Output the [X, Y] coordinate of the center of the cell containing the given text.  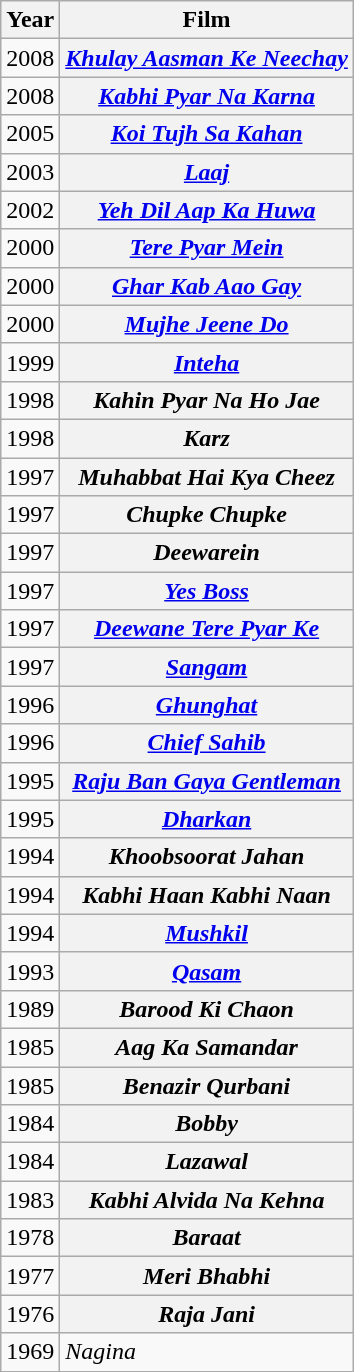
Qasam [207, 971]
Laaj [207, 172]
2005 [30, 134]
Sangam [207, 667]
Deewane Tere Pyar Ke [207, 629]
Koi Tujh Sa Kahan [207, 134]
Kahin Pyar Na Ho Jae [207, 400]
Khoobsoorat Jahan [207, 857]
Bobby [207, 1124]
Tere Pyar Mein [207, 248]
Meri Bhabhi [207, 1276]
1983 [30, 1200]
Mushkil [207, 933]
Benazir Qurbani [207, 1085]
Ghunghat [207, 705]
1969 [30, 1352]
2002 [30, 210]
Yeh Dil Aap Ka Huwa [207, 210]
1976 [30, 1314]
Ghar Kab Aao Gay [207, 286]
Dharkan [207, 819]
Muhabbat Hai Kya Cheez [207, 477]
Deewarein [207, 553]
Nagina [207, 1352]
Kabhi Alvida Na Kehna [207, 1200]
1989 [30, 1009]
1978 [30, 1238]
Year [30, 20]
Khulay Aasman Ke Neechay [207, 58]
Raja Jani [207, 1314]
Chupke Chupke [207, 515]
Barood Ki Chaon [207, 1009]
Karz [207, 438]
Kabhi Haan Kabhi Naan [207, 895]
Raju Ban Gaya Gentleman [207, 781]
Lazawal [207, 1162]
1999 [30, 362]
1977 [30, 1276]
Mujhe Jeene Do [207, 324]
1993 [30, 971]
Film [207, 20]
Yes Boss [207, 591]
2003 [30, 172]
Chief Sahib [207, 743]
Kabhi Pyar Na Karna [207, 96]
Inteha [207, 362]
Aag Ka Samandar [207, 1047]
Baraat [207, 1238]
